Find where the given text appears and provide that cell's center as [x, y] coordinate. 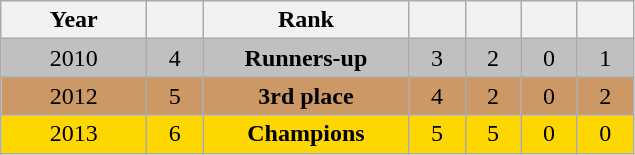
2010 [74, 58]
2013 [74, 134]
1 [605, 58]
Champions [306, 134]
3 [437, 58]
2012 [74, 96]
3rd place [306, 96]
Rank [306, 20]
Runners-up [306, 58]
6 [175, 134]
Year [74, 20]
